Determine the [x, y] coordinate at the center of the cell enclosing the given text.  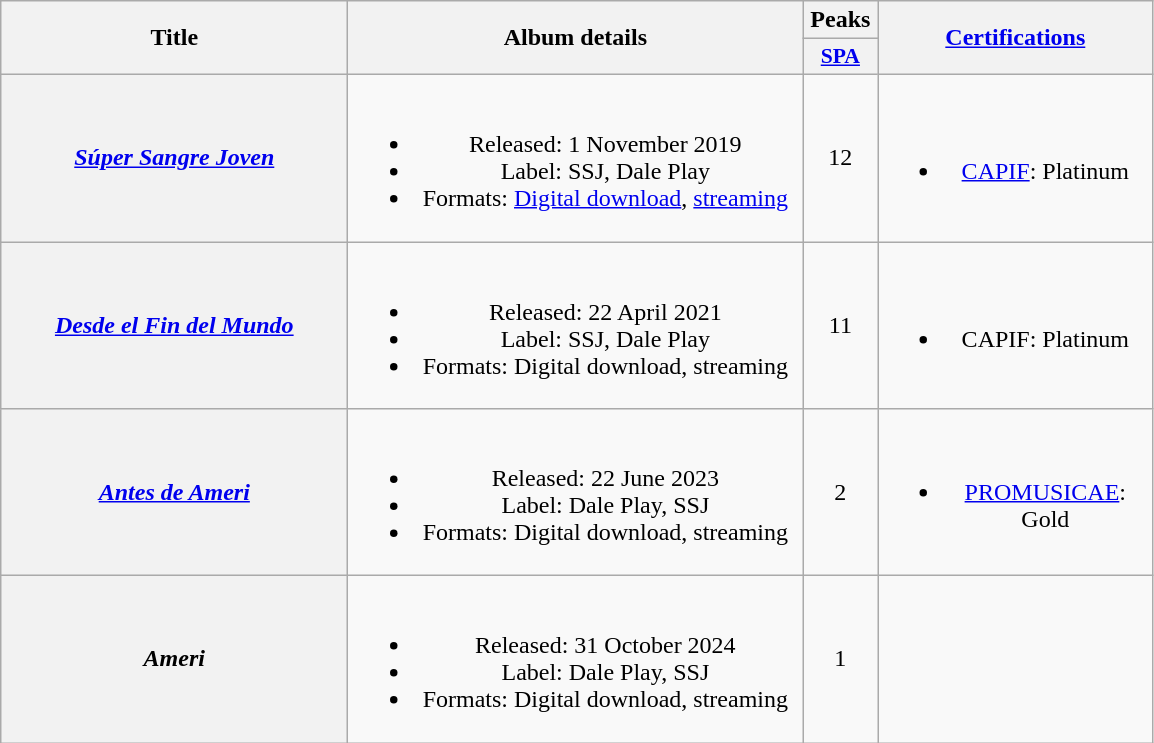
Certifications [1016, 38]
Album details [576, 38]
PROMUSICAE: Gold [1016, 492]
SPA [840, 57]
Released: 22 April 2021Label: SSJ, Dale PlayFormats: Digital download, streaming [576, 326]
12 [840, 158]
2 [840, 492]
Antes de Ameri [174, 492]
Ameri [174, 660]
Peaks [840, 20]
Released: 31 October 2024Label: Dale Play, SSJFormats: Digital download, streaming [576, 660]
Súper Sangre Joven [174, 158]
Title [174, 38]
Released: 22 June 2023Label: Dale Play, SSJFormats: Digital download, streaming [576, 492]
Desde el Fin del Mundo [174, 326]
Released: 1 November 2019Label: SSJ, Dale PlayFormats: Digital download, streaming [576, 158]
1 [840, 660]
11 [840, 326]
